Return the [X, Y] coordinate for the center point of the cell that contains the specified text.  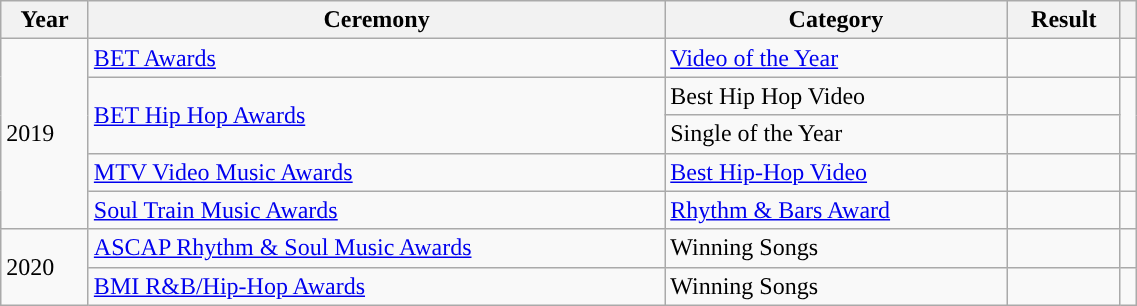
Ceremony [376, 20]
Video of the Year [836, 58]
Result [1064, 20]
2019 [45, 134]
Category [836, 20]
Year [45, 20]
Single of the Year [836, 134]
BET Hip Hop Awards [376, 115]
BMI R&B/Hip-Hop Awards [376, 286]
ASCAP Rhythm & Soul Music Awards [376, 248]
Best Hip Hop Video [836, 96]
Rhythm & Bars Award [836, 210]
Best Hip-Hop Video [836, 172]
BET Awards [376, 58]
Soul Train Music Awards [376, 210]
2020 [45, 267]
MTV Video Music Awards [376, 172]
